Pinpoint the cell where the given text exists, returning its [x, y] midpoint coordinate. 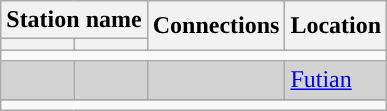
Location [336, 26]
Station name [74, 20]
Futian [336, 80]
Connections [216, 26]
